For the text-containing cell, return its midpoint in [X, Y] coordinate format. 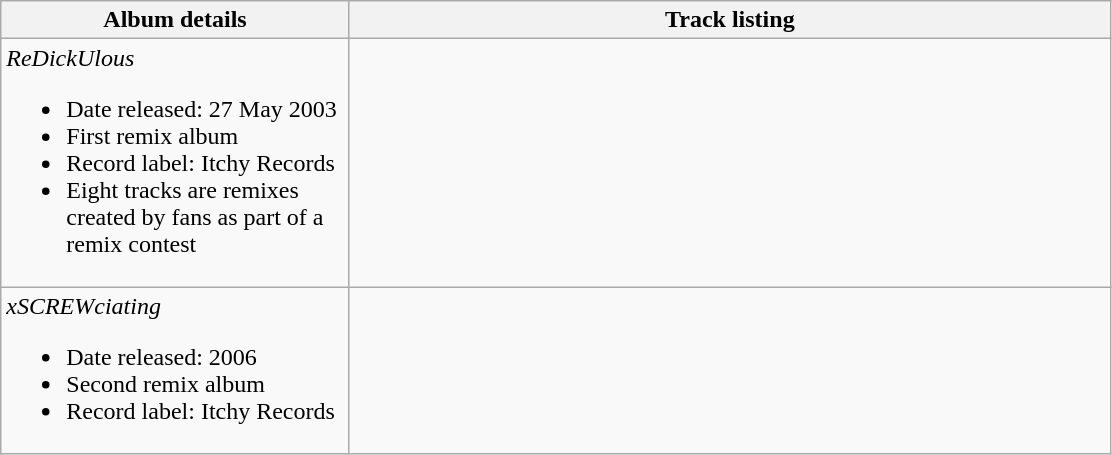
ReDickUlousDate released: 27 May 2003First remix albumRecord label: Itchy RecordsEight tracks are remixes created by fans as part of a remix contest [176, 163]
xSCREWciatingDate released: 2006Second remix albumRecord label: Itchy Records [176, 370]
Album details [176, 20]
Track listing [730, 20]
